Search for the cell housing the specified text and yield its [X, Y] center coordinate. 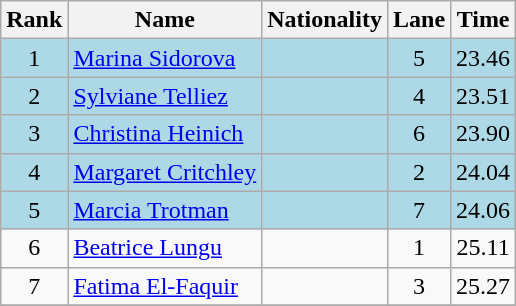
Sylviane Telliez [165, 96]
Lane [418, 20]
23.51 [484, 96]
24.06 [484, 210]
23.90 [484, 134]
Beatrice Lungu [165, 248]
Time [484, 20]
Nationality [325, 20]
Name [165, 20]
Fatima El-Faquir [165, 286]
24.04 [484, 172]
Marcia Trotman [165, 210]
Marina Sidorova [165, 58]
25.11 [484, 248]
25.27 [484, 286]
Margaret Critchley [165, 172]
23.46 [484, 58]
Christina Heinich [165, 134]
Rank [34, 20]
